Capture the cell that displays the provided text and extract its [x, y] central coordinate. 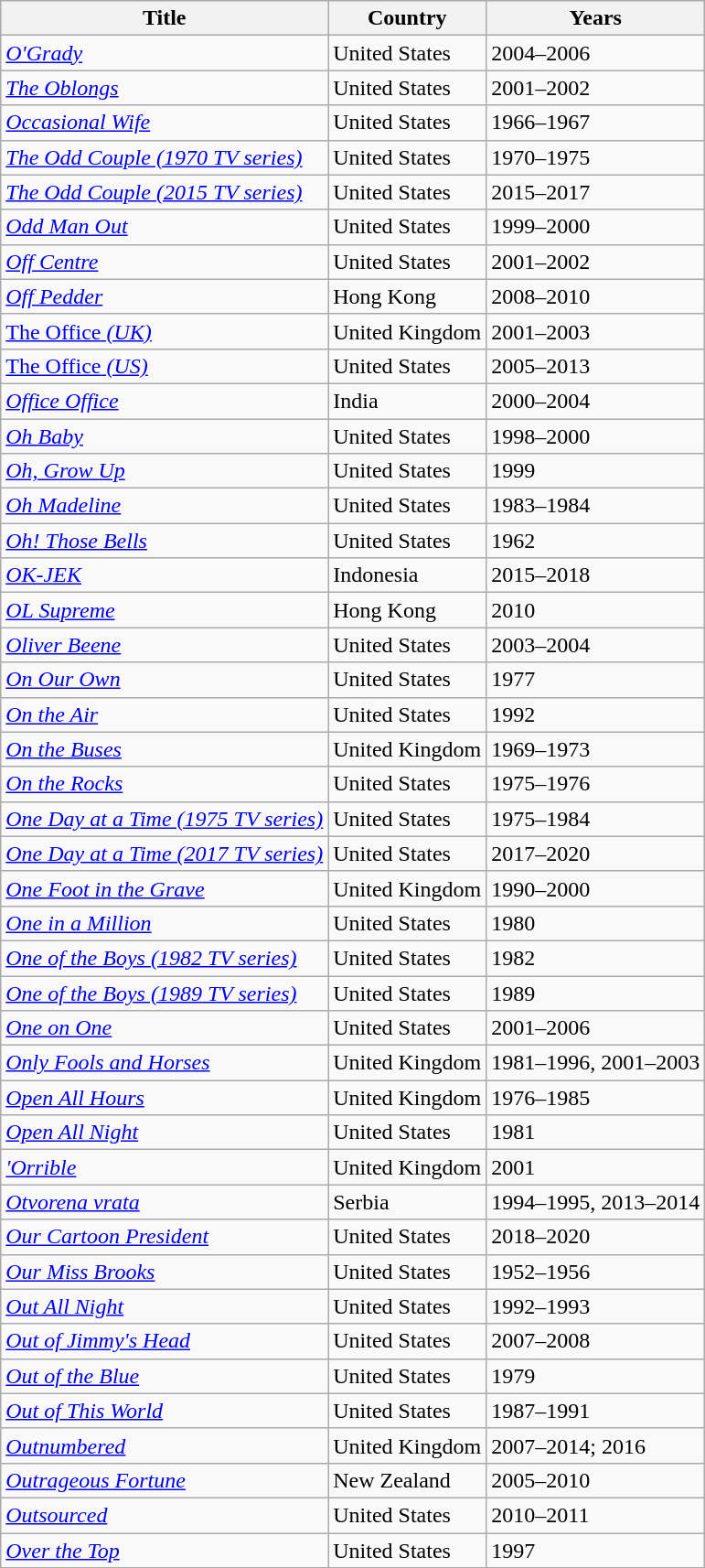
One Day at a Time (1975 TV series) [165, 819]
O'Grady [165, 53]
Out of the Blue [165, 1376]
Odd Man Out [165, 227]
1983–1984 [596, 506]
1992 [596, 714]
Oliver Beene [165, 645]
Outsourced [165, 1515]
Only Fools and Horses [165, 1063]
1981–1996, 2001–2003 [596, 1063]
1975–1976 [596, 784]
One in a Million [165, 923]
2015–2018 [596, 575]
OK-JEK [165, 575]
2001–2003 [596, 331]
Outrageous Fortune [165, 1480]
1992–1993 [596, 1306]
1999–2000 [596, 227]
Serbia [408, 1202]
1970–1975 [596, 157]
2010–2011 [596, 1515]
1982 [596, 958]
Country [408, 18]
Oh, Grow Up [165, 471]
On Our Own [165, 680]
1990–2000 [596, 888]
2005–2013 [596, 366]
1962 [596, 541]
One on One [165, 1028]
The Office (UK) [165, 331]
1994–1995, 2013–2014 [596, 1202]
1975–1984 [596, 819]
2001–2006 [596, 1028]
Years [596, 18]
Oh! Those Bells [165, 541]
1980 [596, 923]
One Foot in the Grave [165, 888]
1997 [596, 1551]
On the Air [165, 714]
'Orrible [165, 1167]
One of the Boys (1982 TV series) [165, 958]
Occasional Wife [165, 123]
1987–1991 [596, 1411]
Oh Baby [165, 436]
Out of Jimmy's Head [165, 1341]
2008–2010 [596, 296]
On the Buses [165, 749]
2000–2004 [596, 401]
Oh Madeline [165, 506]
1969–1973 [596, 749]
Otvorena vrata [165, 1202]
The Oblongs [165, 88]
The Odd Couple (1970 TV series) [165, 157]
India [408, 401]
Out of This World [165, 1411]
Open All Night [165, 1133]
1989 [596, 993]
Indonesia [408, 575]
2017–2020 [596, 854]
2007–2014; 2016 [596, 1445]
2004–2006 [596, 53]
Out All Night [165, 1306]
2005–2010 [596, 1480]
2015–2017 [596, 192]
One of the Boys (1989 TV series) [165, 993]
The Office (US) [165, 366]
1999 [596, 471]
1981 [596, 1133]
2007–2008 [596, 1341]
1979 [596, 1376]
Title [165, 18]
1977 [596, 680]
2003–2004 [596, 645]
OL Supreme [165, 610]
Our Cartoon President [165, 1237]
Our Miss Brooks [165, 1272]
The Odd Couple (2015 TV series) [165, 192]
1976–1985 [596, 1098]
Open All Hours [165, 1098]
2010 [596, 610]
1952–1956 [596, 1272]
On the Rocks [165, 784]
Office Office [165, 401]
Outnumbered [165, 1445]
1998–2000 [596, 436]
Off Pedder [165, 296]
Over the Top [165, 1551]
Off Centre [165, 262]
2018–2020 [596, 1237]
1966–1967 [596, 123]
New Zealand [408, 1480]
One Day at a Time (2017 TV series) [165, 854]
2001 [596, 1167]
